From the cell containing the given text, extract its center point as [x, y] coordinate. 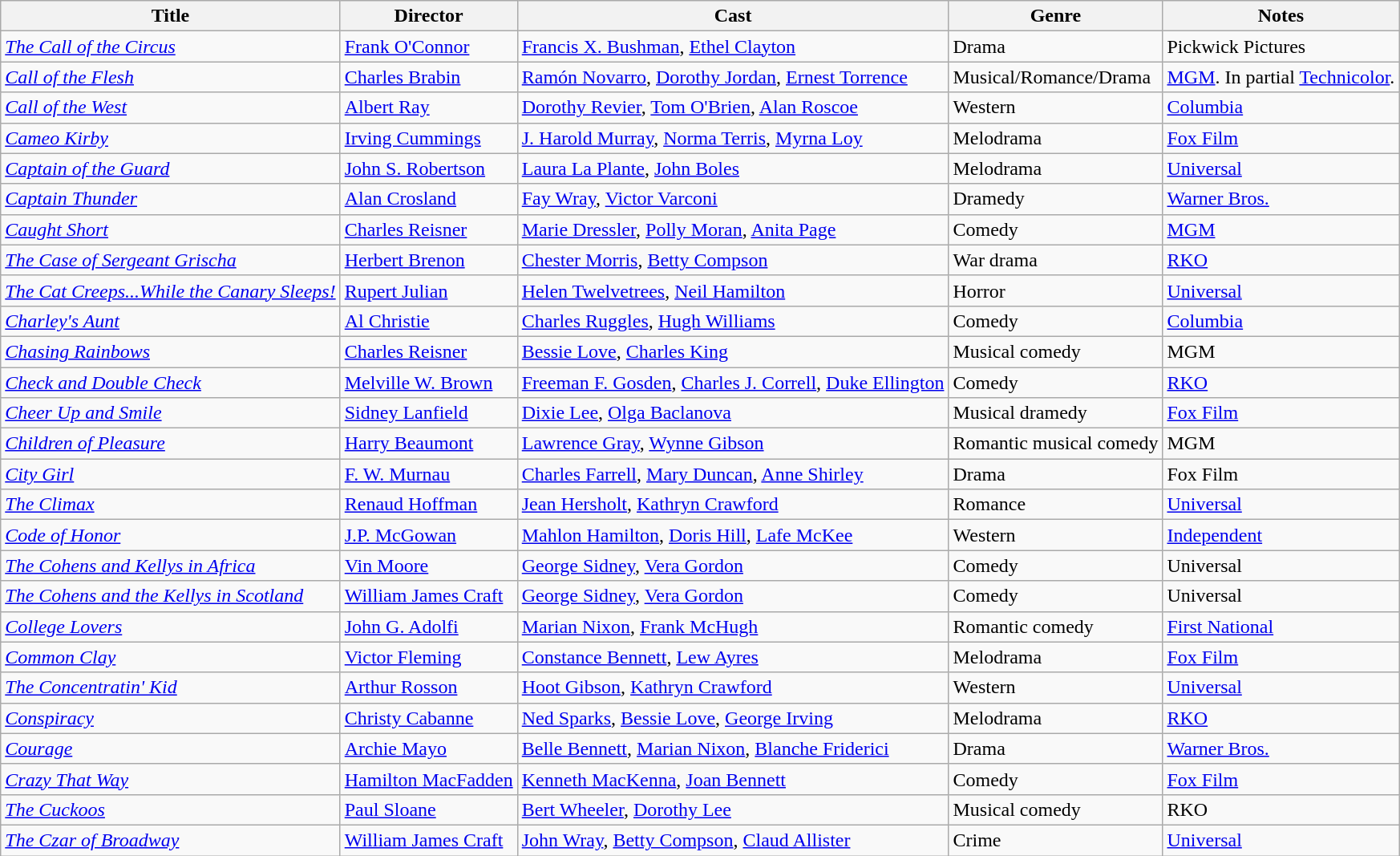
F. W. Murnau [428, 474]
Charles Farrell, Mary Duncan, Anne Shirley [733, 474]
The Czar of Broadway [170, 840]
Hamilton MacFadden [428, 779]
Romantic musical comedy [1055, 444]
Kenneth MacKenna, Joan Bennett [733, 779]
Fay Wray, Victor Varconi [733, 199]
Helen Twelvetrees, Neil Hamilton [733, 290]
J.P. McGowan [428, 535]
First National [1281, 627]
Al Christie [428, 321]
Genre [1055, 16]
MGM. In partial Technicolor. [1281, 77]
The Cohens and the Kellys in Scotland [170, 596]
Irving Cummings [428, 138]
Caught Short [170, 229]
Albert Ray [428, 108]
Alan Crosland [428, 199]
Bessie Love, Charles King [733, 351]
The Climax [170, 505]
Archie Mayo [428, 748]
The Cat Creeps...While the Canary Sleeps! [170, 290]
Courage [170, 748]
Children of Pleasure [170, 444]
Conspiracy [170, 718]
Bert Wheeler, Dorothy Lee [733, 809]
Chasing Rainbows [170, 351]
Hoot Gibson, Kathryn Crawford [733, 688]
Call of the West [170, 108]
Victor Fleming [428, 657]
Renaud Hoffman [428, 505]
Musical/Romance/Drama [1055, 77]
Chester Morris, Betty Compson [733, 260]
The Case of Sergeant Grischa [170, 260]
Notes [1281, 16]
J. Harold Murray, Norma Terris, Myrna Loy [733, 138]
Jean Hersholt, Kathryn Crawford [733, 505]
Independent [1281, 535]
Harry Beaumont [428, 444]
The Cuckoos [170, 809]
Paul Sloane [428, 809]
Romantic comedy [1055, 627]
Dixie Lee, Olga Baclanova [733, 413]
Charles Brabin [428, 77]
Ned Sparks, Bessie Love, George Irving [733, 718]
Herbert Brenon [428, 260]
Constance Bennett, Lew Ayres [733, 657]
John S. Robertson [428, 168]
Cameo Kirby [170, 138]
Dorothy Revier, Tom O'Brien, Alan Roscoe [733, 108]
Belle Bennett, Marian Nixon, Blanche Friderici [733, 748]
Code of Honor [170, 535]
College Lovers [170, 627]
The Concentratin' Kid [170, 688]
Francis X. Bushman, Ethel Clayton [733, 47]
Romance [1055, 505]
Cast [733, 16]
Captain of the Guard [170, 168]
Marian Nixon, Frank McHugh [733, 627]
Call of the Flesh [170, 77]
Check and Double Check [170, 383]
Marie Dressler, Polly Moran, Anita Page [733, 229]
Musical dramedy [1055, 413]
Director [428, 16]
Common Clay [170, 657]
Melville W. Brown [428, 383]
John Wray, Betty Compson, Claud Allister [733, 840]
Mahlon Hamilton, Doris Hill, Lafe McKee [733, 535]
Charley's Aunt [170, 321]
War drama [1055, 260]
Title [170, 16]
Rupert Julian [428, 290]
City Girl [170, 474]
The Call of the Circus [170, 47]
Christy Cabanne [428, 718]
Horror [1055, 290]
Dramedy [1055, 199]
Frank O'Connor [428, 47]
John G. Adolfi [428, 627]
The Cohens and Kellys in Africa [170, 566]
Sidney Lanfield [428, 413]
Crazy That Way [170, 779]
Charles Ruggles, Hugh Williams [733, 321]
Lawrence Gray, Wynne Gibson [733, 444]
Laura La Plante, John Boles [733, 168]
Captain Thunder [170, 199]
Freeman F. Gosden, Charles J. Correll, Duke Ellington [733, 383]
Pickwick Pictures [1281, 47]
Crime [1055, 840]
Ramón Novarro, Dorothy Jordan, Ernest Torrence [733, 77]
Vin Moore [428, 566]
Arthur Rosson [428, 688]
Cheer Up and Smile [170, 413]
